Locate the cell with the specified text and output its (x, y) center coordinate. 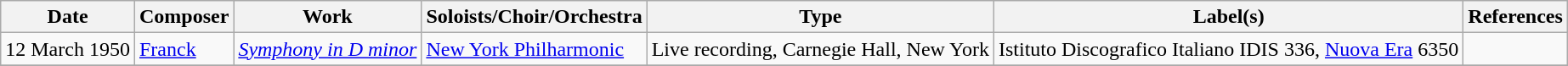
References (1516, 17)
Work (328, 17)
Franck (184, 49)
Istituto Discografico Italiano IDIS 336, Nuova Era 6350 (1228, 49)
Type (820, 17)
New York Philharmonic (534, 49)
Composer (184, 17)
Live recording, Carnegie Hall, New York (820, 49)
Soloists/Choir/Orchestra (534, 17)
Label(s) (1228, 17)
12 March 1950 (68, 49)
Symphony in D minor (328, 49)
Date (68, 17)
